Return [x, y] of the center of cell containing provided text 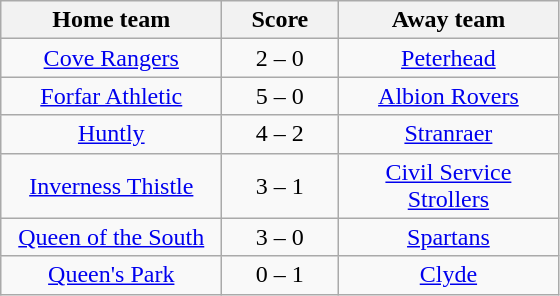
Score [280, 20]
Civil Service Strollers [448, 186]
4 – 2 [280, 134]
Albion Rovers [448, 96]
Queen's Park [112, 275]
Home team [112, 20]
Stranraer [448, 134]
3 – 0 [280, 237]
3 – 1 [280, 186]
Queen of the South [112, 237]
2 – 0 [280, 58]
5 – 0 [280, 96]
Clyde [448, 275]
Forfar Athletic [112, 96]
Away team [448, 20]
Inverness Thistle [112, 186]
Spartans [448, 237]
Cove Rangers [112, 58]
0 – 1 [280, 275]
Peterhead [448, 58]
Huntly [112, 134]
